Scan for the cell matching the given text and deliver its [x, y] coordinate at center. 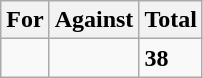
Total [171, 20]
38 [171, 58]
For [25, 20]
Against [94, 20]
